Search for the cell housing the specified text and yield its [X, Y] center coordinate. 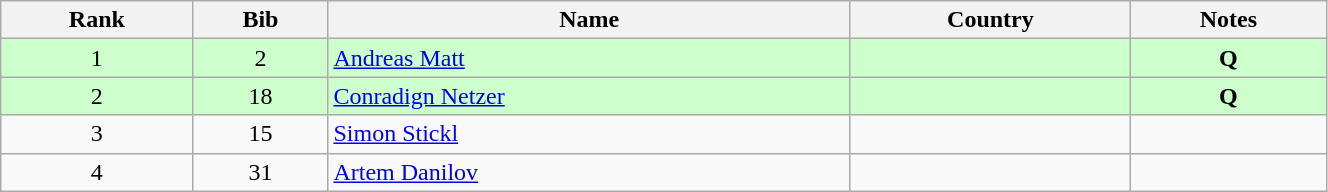
Artem Danilov [589, 172]
Rank [97, 20]
15 [260, 134]
3 [97, 134]
18 [260, 96]
Conradign Netzer [589, 96]
31 [260, 172]
Andreas Matt [589, 58]
1 [97, 58]
Notes [1228, 20]
Name [589, 20]
Simon Stickl [589, 134]
4 [97, 172]
Country [990, 20]
Bib [260, 20]
